Search for the cell housing the specified text and yield its (x, y) center coordinate. 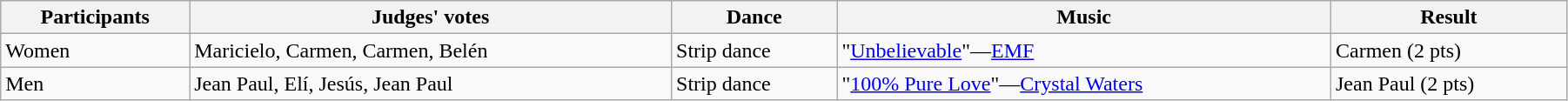
Jean Paul (2 pts) (1448, 84)
"Unbelievable"—EMF (1084, 50)
Result (1448, 17)
Dance (754, 17)
Jean Paul, Elí, Jesús, Jean Paul (431, 84)
Women (96, 50)
Music (1084, 17)
Maricielo, Carmen, Carmen, Belén (431, 50)
"100% Pure Love"—Crystal Waters (1084, 84)
Men (96, 84)
Judges' votes (431, 17)
Participants (96, 17)
Carmen (2 pts) (1448, 50)
